Pinpoint the cell where the given text exists, returning its (X, Y) midpoint coordinate. 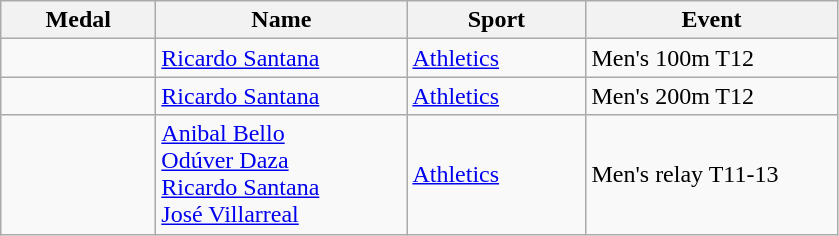
Men's relay T11-13 (712, 174)
Sport (496, 20)
Anibal Bello Odúver Daza Ricardo Santana José Villarreal (282, 174)
Men's 100m T12 (712, 58)
Men's 200m T12 (712, 96)
Medal (78, 20)
Event (712, 20)
Name (282, 20)
